Provide the [x, y] coordinate of the cell's center where the given text is located.  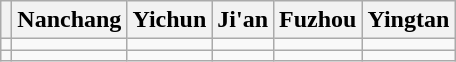
Nanchang [70, 20]
Yichun [170, 20]
Fuzhou [318, 20]
Ji'an [243, 20]
Yingtan [408, 20]
